Extract the (X, Y) coordinate from the center of the cell holding the provided text.  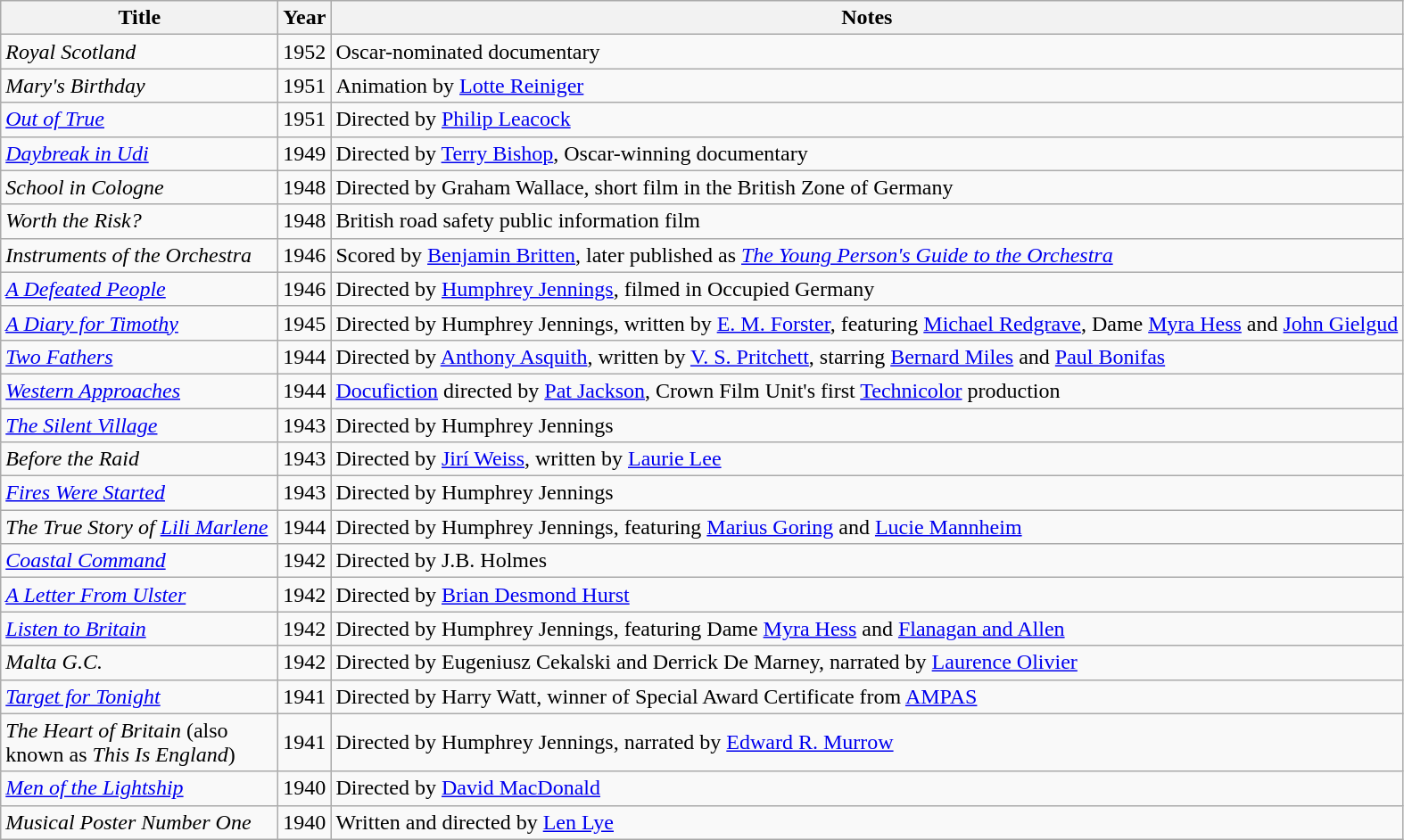
School in Cologne (139, 187)
Men of the Lightship (139, 788)
Out of True (139, 119)
British road safety public information film (867, 221)
Musical Poster Number One (139, 822)
Title (139, 18)
Year (305, 18)
Docufiction directed by Pat Jackson, Crown Film Unit's first Technicolor production (867, 391)
Two Fathers (139, 357)
Directed by Jirí Weiss, written by Laurie Lee (867, 459)
Before the Raid (139, 459)
The Heart of Britain (also known as This Is England) (139, 742)
Animation by Lotte Reiniger (867, 86)
Directed by Anthony Asquith, written by V. S. Pritchett, starring Bernard Miles and Paul Bonifas (867, 357)
Royal Scotland (139, 52)
Directed by Philip Leacock (867, 119)
Oscar-nominated documentary (867, 52)
Directed by Brian Desmond Hurst (867, 595)
Directed by Humphrey Jennings, narrated by Edward R. Murrow (867, 742)
Directed by Humphrey Jennings, written by E. M. Forster, featuring Michael Redgrave, Dame Myra Hess and John Gielgud (867, 323)
A Diary for Timothy (139, 323)
1949 (305, 153)
Directed by J.B. Holmes (867, 561)
Worth the Risk? (139, 221)
Western Approaches (139, 391)
Directed by Graham Wallace, short film in the British Zone of Germany (867, 187)
Mary's Birthday (139, 86)
Directed by Harry Watt, winner of Special Award Certificate from AMPAS (867, 696)
Directed by Humphrey Jennings, featuring Dame Myra Hess and Flanagan and Allen (867, 629)
Scored by Benjamin Britten, later published as The Young Person's Guide to the Orchestra (867, 255)
The Silent Village (139, 425)
Written and directed by Len Lye (867, 822)
Coastal Command (139, 561)
Listen to Britain (139, 629)
A Letter From Ulster (139, 595)
The True Story of Lili Marlene (139, 527)
Fires Were Started (139, 493)
Directed by Humphrey Jennings, filmed in Occupied Germany (867, 289)
Instruments of the Orchestra (139, 255)
Target for Tonight (139, 696)
Directed by Terry Bishop, Oscar-winning documentary (867, 153)
1945 (305, 323)
A Defeated People (139, 289)
Malta G.C. (139, 663)
Notes (867, 18)
Daybreak in Udi (139, 153)
Directed by Humphrey Jennings, featuring Marius Goring and Lucie Mannheim (867, 527)
1952 (305, 52)
Directed by David MacDonald (867, 788)
Directed by Eugeniusz Cekalski and Derrick De Marney, narrated by Laurence Olivier (867, 663)
